Return (x, y) of the center of cell containing provided text 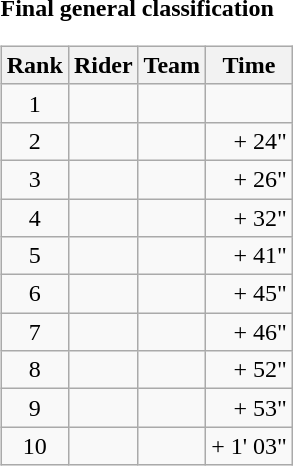
8 (34, 370)
5 (34, 256)
9 (34, 408)
2 (34, 141)
Time (250, 65)
10 (34, 446)
Rider (103, 65)
+ 53" (250, 408)
Rank (34, 65)
+ 26" (250, 179)
4 (34, 217)
6 (34, 294)
+ 24" (250, 141)
Team (172, 65)
+ 41" (250, 256)
1 (34, 103)
+ 45" (250, 294)
+ 1' 03" (250, 446)
7 (34, 332)
+ 52" (250, 370)
3 (34, 179)
+ 32" (250, 217)
+ 46" (250, 332)
